Extract the (x, y) coordinate from the center of the cell holding the provided text.  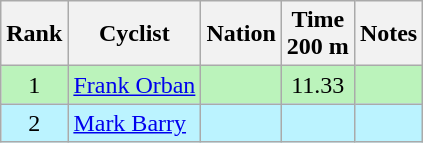
Nation (241, 34)
Cyclist (134, 34)
Time200 m (318, 34)
Mark Barry (134, 123)
1 (34, 85)
Rank (34, 34)
11.33 (318, 85)
Notes (388, 34)
Frank Orban (134, 85)
2 (34, 123)
